Return [X, Y] of the center of cell containing provided text 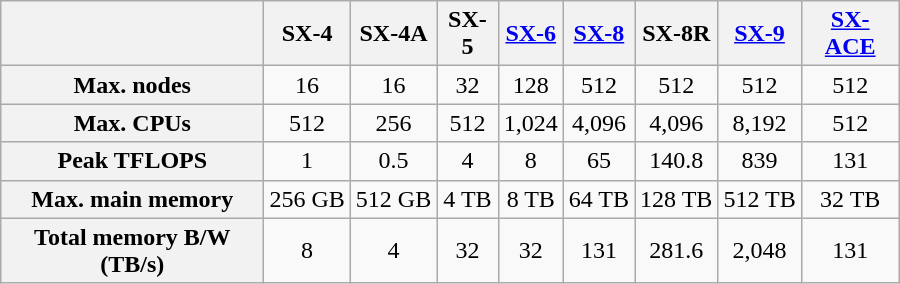
8 TB [530, 199]
Total memory B/W (TB/s) [132, 250]
4 TB [468, 199]
1 [307, 161]
Max. main memory [132, 199]
1,024 [530, 123]
0.5 [393, 161]
Peak TFLOPS [132, 161]
281.6 [676, 250]
140.8 [676, 161]
128 TB [676, 199]
8,192 [760, 123]
512 TB [760, 199]
SX-6 [530, 34]
32 TB [850, 199]
SX-8 [598, 34]
128 [530, 85]
SX-4 [307, 34]
SX-ACE [850, 34]
839 [760, 161]
Max. nodes [132, 85]
256 [393, 123]
SX-5 [468, 34]
512 GB [393, 199]
256 GB [307, 199]
Max. CPUs [132, 123]
2,048 [760, 250]
65 [598, 161]
SX-4A [393, 34]
SX-8R [676, 34]
SX-9 [760, 34]
64 TB [598, 199]
